For the text-containing cell, return its midpoint in [X, Y] coordinate format. 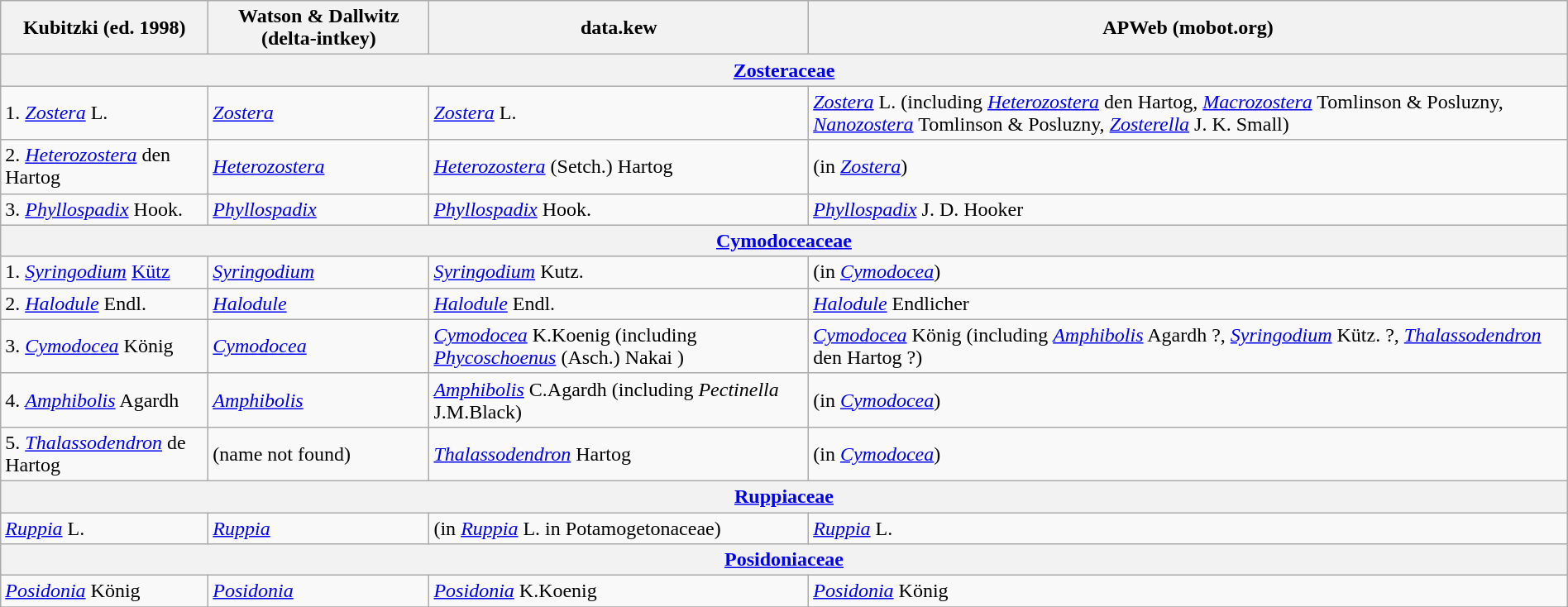
Heterozostera [319, 167]
5. Thalassodendron de Hartog [104, 453]
(in Ruppia L. in Potamogetonaceae) [619, 528]
Halodule Endl. [619, 303]
Phyllospadix J. D. Hooker [1188, 209]
Heterozostera (Setch.) Hartog [619, 167]
Amphibolis C.Agardh (including Pectinella J.M.Black) [619, 400]
Zostera L. (including Heterozostera den Hartog, Macrozostera Tomlinson & Posluzny, Nanozostera Tomlinson & Posluzny, Zosterella J. K. Small) [1188, 112]
Amphibolis [319, 400]
Zostera [319, 112]
Kubitzki (ed. 1998) [104, 28]
Posidonia K.Koenig [619, 591]
2. Halodule Endl. [104, 303]
2. Heterozostera den Hartog [104, 167]
Cymodocea K.Koenig (including Phycoschoenus (Asch.) Nakai ) [619, 346]
Syringodium [319, 272]
APWeb (mobot.org) [1188, 28]
(in Zostera) [1188, 167]
Syringodium Kutz. [619, 272]
Cymodocea König (including Amphibolis Agardh ?, Syringodium Kütz. ?, Thalassodendron den Hartog ?) [1188, 346]
Watson & Dallwitz (delta-intkey) [319, 28]
Ruppiaceae [784, 496]
Halodule [319, 303]
Thalassodendron Hartog [619, 453]
Posidonia [319, 591]
data.kew [619, 28]
Zostera L. [619, 112]
4. Amphibolis Agardh [104, 400]
Cymodoceaceae [784, 241]
Phyllospadix [319, 209]
Cymodocea [319, 346]
Posidoniaceae [784, 560]
1. Zostera L. [104, 112]
3. Cymodocea König [104, 346]
3. Phyllospadix Hook. [104, 209]
1. Syringodium Kütz [104, 272]
(name not found) [319, 453]
Zosteraceae [784, 70]
Ruppia [319, 528]
Halodule Endlicher [1188, 303]
Phyllospadix Hook. [619, 209]
